Search for the cell housing the specified text and yield its (x, y) center coordinate. 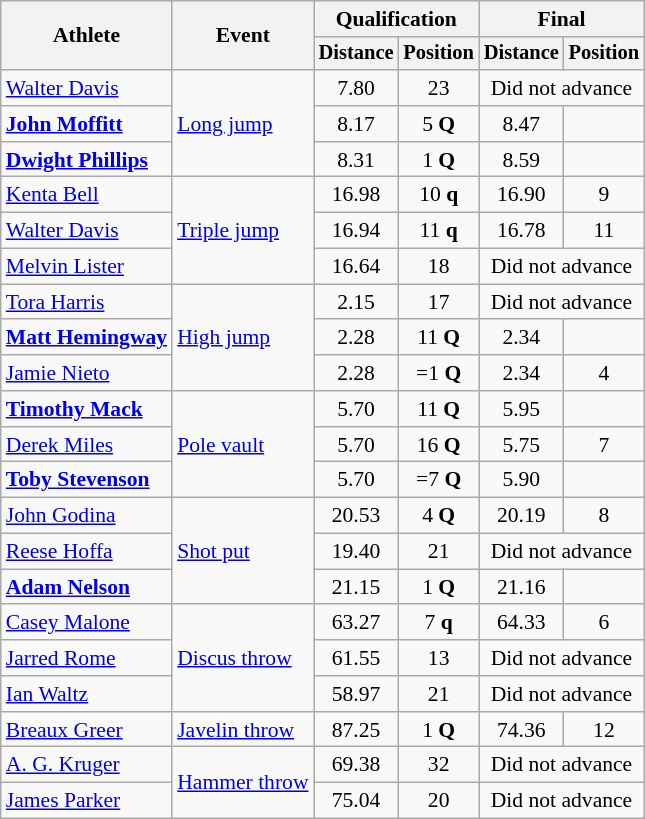
20.19 (522, 516)
Qualification (396, 19)
64.33 (522, 623)
4 Q (438, 516)
Javelin throw (242, 730)
13 (438, 658)
Adam Nelson (86, 587)
87.25 (356, 730)
8 (604, 516)
Ian Waltz (86, 694)
Athlete (86, 36)
Breaux Greer (86, 730)
Pole vault (242, 444)
10 q (438, 195)
58.97 (356, 694)
Shot put (242, 552)
12 (604, 730)
16.90 (522, 195)
19.40 (356, 552)
75.04 (356, 801)
Derek Miles (86, 445)
16.64 (356, 267)
32 (438, 765)
James Parker (86, 801)
20.53 (356, 516)
23 (438, 88)
20 (438, 801)
16 Q (438, 445)
Tora Harris (86, 302)
8.59 (522, 160)
5.95 (522, 409)
8.47 (522, 124)
21.16 (522, 587)
16.78 (522, 231)
Final (562, 19)
Long jump (242, 124)
18 (438, 267)
8.31 (356, 160)
6 (604, 623)
7 (604, 445)
Event (242, 36)
Toby Stevenson (86, 480)
8.17 (356, 124)
Triple jump (242, 230)
Dwight Phillips (86, 160)
63.27 (356, 623)
Casey Malone (86, 623)
Melvin Lister (86, 267)
11 q (438, 231)
7 q (438, 623)
Jarred Rome (86, 658)
61.55 (356, 658)
A. G. Kruger (86, 765)
16.94 (356, 231)
21.15 (356, 587)
4 (604, 373)
High jump (242, 338)
=1 Q (438, 373)
74.36 (522, 730)
John Godina (86, 516)
16.98 (356, 195)
11 (604, 231)
Timothy Mack (86, 409)
5.90 (522, 480)
2.15 (356, 302)
9 (604, 195)
17 (438, 302)
Discus throw (242, 658)
Matt Hemingway (86, 338)
Hammer throw (242, 782)
John Moffitt (86, 124)
7.80 (356, 88)
Reese Hoffa (86, 552)
5 Q (438, 124)
Kenta Bell (86, 195)
Jamie Nieto (86, 373)
5.75 (522, 445)
69.38 (356, 765)
=7 Q (438, 480)
